Capture the cell that displays the provided text and extract its (x, y) central coordinate. 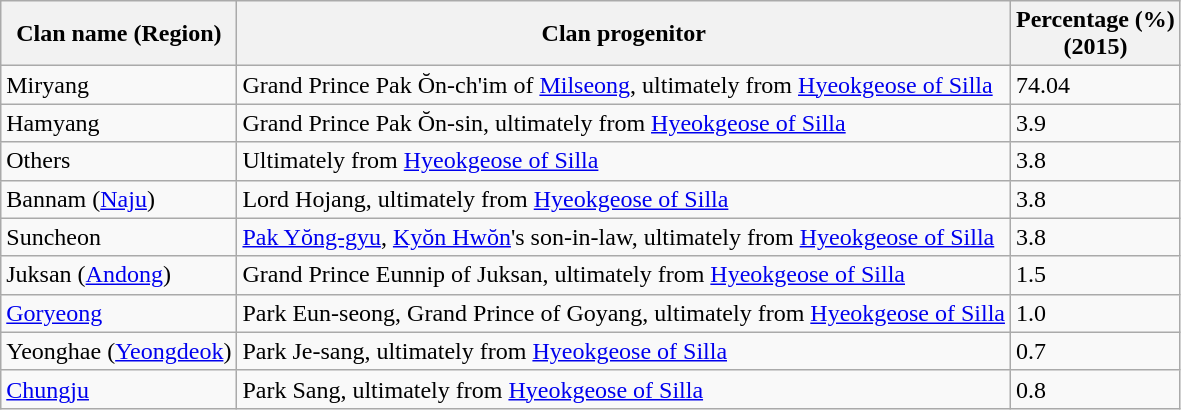
Park Je-sang, ultimately from Hyeokgeose of Silla (624, 351)
Others (119, 161)
Juksan (Andong) (119, 275)
Clan progenitor (624, 34)
Hamyang (119, 123)
Percentage (%)(2015) (1095, 34)
Bannam (Naju) (119, 199)
Lord Hojang, ultimately from Hyeokgeose of Silla (624, 199)
Park Sang, ultimately from Hyeokgeose of Silla (624, 389)
Grand Prince Pak Ŏn-ch'im of Milseong, ultimately from Hyeokgeose of Silla (624, 85)
Goryeong (119, 313)
1.0 (1095, 313)
Grand Prince Eunnip of Juksan, ultimately from Hyeokgeose of Silla (624, 275)
Suncheon (119, 237)
Chungju (119, 389)
Yeonghae (Yeongdeok) (119, 351)
Pak Yŏng-gyu, Kyŏn Hwŏn's son-in-law, ultimately from Hyeokgeose of Silla (624, 237)
Clan name (Region) (119, 34)
1.5 (1095, 275)
Ultimately from Hyeokgeose of Silla (624, 161)
0.7 (1095, 351)
3.9 (1095, 123)
0.8 (1095, 389)
Miryang (119, 85)
Park Eun-seong, Grand Prince of Goyang, ultimately from Hyeokgeose of Silla (624, 313)
74.04 (1095, 85)
Grand Prince Pak Ŏn-sin, ultimately from Hyeokgeose of Silla (624, 123)
